Provide the [x, y] coordinate of the cell's center where the given text is located.  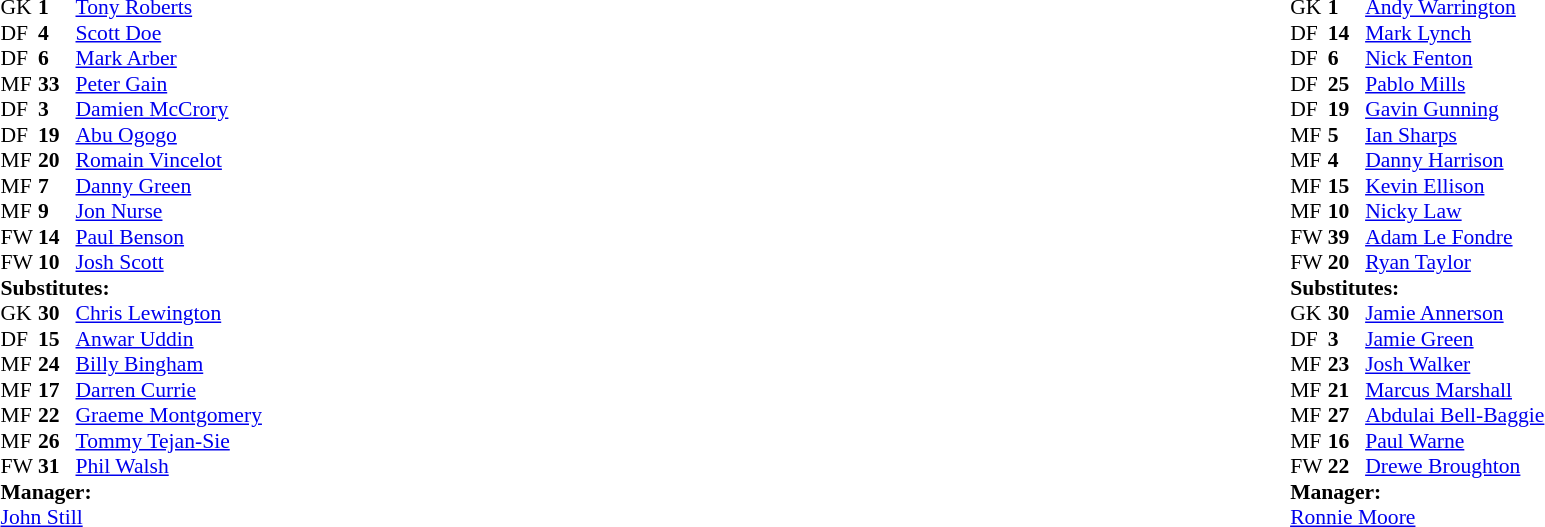
31 [57, 467]
Nicky Law [1454, 211]
9 [57, 211]
23 [1347, 365]
Peter Gain [169, 84]
Billy Bingham [169, 365]
Tommy Tejan-Sie [169, 441]
Graeme Montgomery [169, 415]
Mark Arber [169, 59]
Marcus Marshall [1454, 390]
Jamie Annerson [1454, 313]
16 [1347, 441]
Scott Doe [169, 33]
Abu Ogogo [169, 135]
24 [57, 365]
Jon Nurse [169, 211]
Gavin Gunning [1454, 109]
Mark Lynch [1454, 33]
Ian Sharps [1454, 135]
Adam Le Fondre [1454, 237]
21 [1347, 390]
Josh Walker [1454, 365]
Drewe Broughton [1454, 467]
Josh Scott [169, 263]
Abdulai Bell-Baggie [1454, 415]
Danny Green [169, 186]
39 [1347, 237]
25 [1347, 84]
Damien McCrory [169, 109]
Darren Currie [169, 390]
Chris Lewington [169, 313]
7 [57, 186]
33 [57, 84]
Pablo Mills [1454, 84]
Danny Harrison [1454, 161]
Jamie Green [1454, 339]
Paul Benson [169, 237]
26 [57, 441]
27 [1347, 415]
Romain Vincelot [169, 161]
Kevin Ellison [1454, 186]
Phil Walsh [169, 467]
5 [1347, 135]
Ryan Taylor [1454, 263]
Nick Fenton [1454, 59]
Paul Warne [1454, 441]
17 [57, 390]
Anwar Uddin [169, 339]
